Capture the cell that displays the provided text and extract its [x, y] central coordinate. 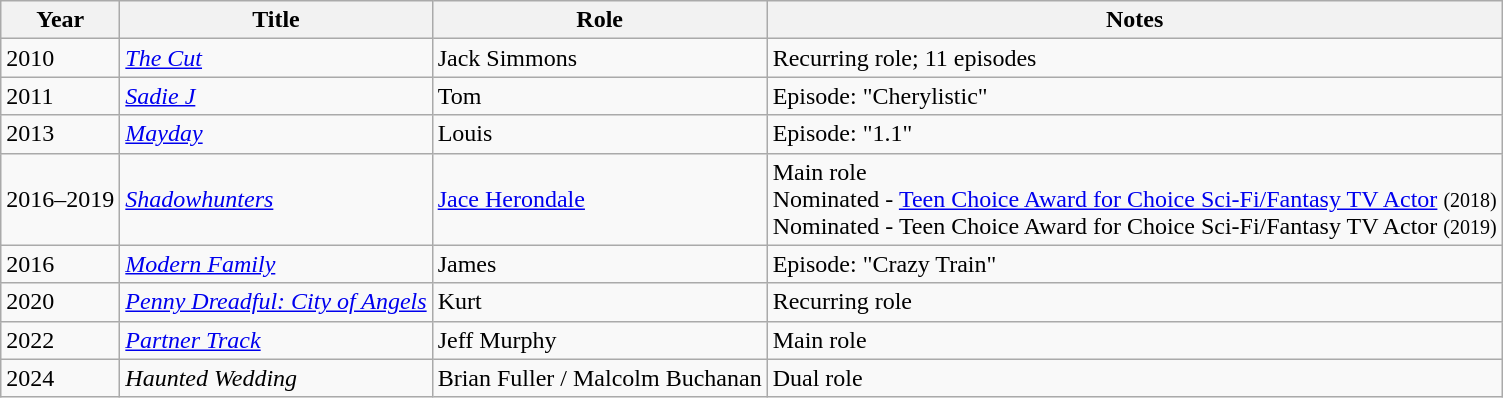
2016–2019 [60, 199]
Brian Fuller / Malcolm Buchanan [600, 378]
Role [600, 20]
James [600, 264]
Penny Dreadful: City of Angels [276, 302]
Tom [600, 96]
Sadie J [276, 96]
Jeff Murphy [600, 340]
Shadowhunters [276, 199]
2013 [60, 134]
Main role [1134, 340]
Recurring role; 11 episodes [1134, 58]
2016 [60, 264]
Notes [1134, 20]
Dual role [1134, 378]
2011 [60, 96]
2022 [60, 340]
2010 [60, 58]
Kurt [600, 302]
The Cut [276, 58]
Episode: "Crazy Train" [1134, 264]
Haunted Wedding [276, 378]
Mayday [276, 134]
Recurring role [1134, 302]
Title [276, 20]
Jack Simmons [600, 58]
Partner Track [276, 340]
2020 [60, 302]
Episode: "1.1" [1134, 134]
Louis [600, 134]
Jace Herondale [600, 199]
Episode: "Cherylistic" [1134, 96]
Year [60, 20]
2024 [60, 378]
Modern Family [276, 264]
